Capture the cell that displays the provided text and extract its (x, y) central coordinate. 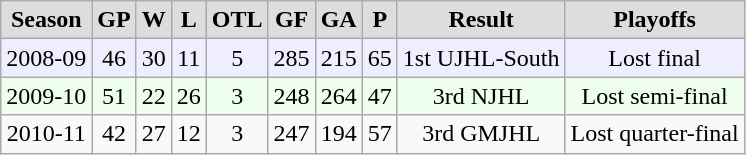
42 (114, 134)
247 (292, 134)
2009-10 (46, 96)
1st UJHL-South (481, 58)
Playoffs (654, 20)
GF (292, 20)
47 (380, 96)
215 (338, 58)
Season (46, 20)
Lost semi-final (654, 96)
46 (114, 58)
3rd NJHL (481, 96)
12 (188, 134)
P (380, 20)
Lost quarter-final (654, 134)
65 (380, 58)
2010-11 (46, 134)
5 (237, 58)
27 (154, 134)
30 (154, 58)
Result (481, 20)
57 (380, 134)
W (154, 20)
11 (188, 58)
26 (188, 96)
194 (338, 134)
Lost final (654, 58)
248 (292, 96)
51 (114, 96)
GP (114, 20)
264 (338, 96)
OTL (237, 20)
2008-09 (46, 58)
22 (154, 96)
3rd GMJHL (481, 134)
L (188, 20)
285 (292, 58)
GA (338, 20)
